Identify which cell holds the provided text, then report its (X, Y) central coordinate. 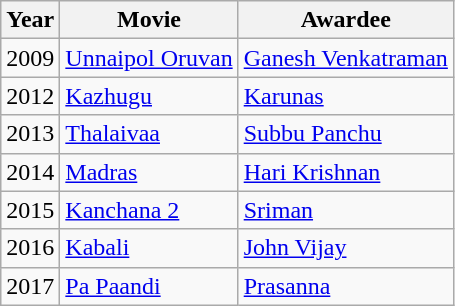
2009 (30, 58)
Kanchana 2 (149, 210)
Kazhugu (149, 96)
Year (30, 20)
Pa Paandi (149, 286)
Unnaipol Oruvan (149, 58)
Sriman (346, 210)
2017 (30, 286)
Movie (149, 20)
Ganesh Venkatraman (346, 58)
2012 (30, 96)
2016 (30, 248)
John Vijay (346, 248)
Karunas (346, 96)
2014 (30, 172)
2015 (30, 210)
2013 (30, 134)
Madras (149, 172)
Subbu Panchu (346, 134)
Kabali (149, 248)
Hari Krishnan (346, 172)
Prasanna (346, 286)
Awardee (346, 20)
Thalaivaa (149, 134)
